Scan for the cell matching the given text and deliver its (x, y) coordinate at center. 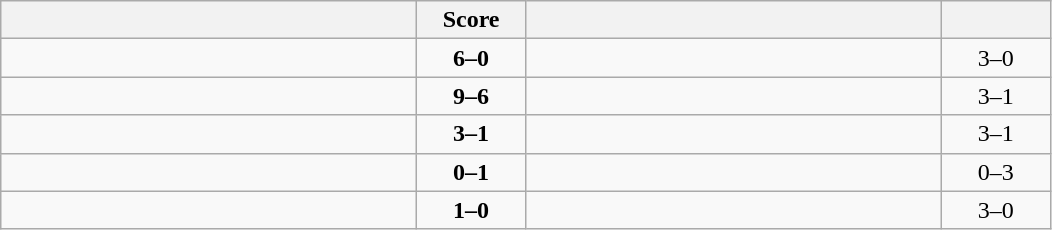
Score (472, 20)
9–6 (472, 96)
0–3 (996, 172)
1–0 (472, 210)
6–0 (472, 58)
0–1 (472, 172)
